Search for the cell housing the specified text and yield its (X, Y) center coordinate. 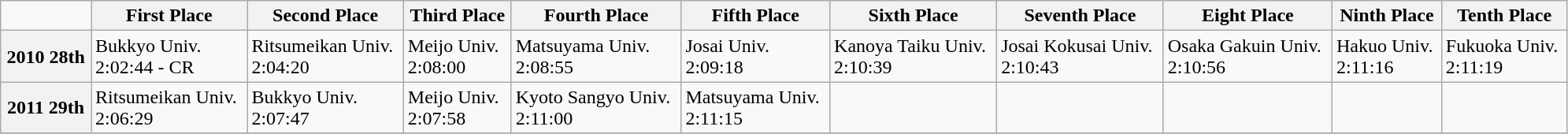
Second Place (325, 16)
Bukkyo Univ.2:07:47 (325, 107)
Matsuyama Univ.2:08:55 (596, 57)
Eight Place (1247, 16)
Josai Kokusai Univ.2:10:43 (1081, 57)
Josai Univ.2:09:18 (756, 57)
Ninth Place (1388, 16)
Meijo Univ.2:07:58 (457, 107)
Bukkyo Univ.2:02:44 - CR (169, 57)
Fourth Place (596, 16)
Fifth Place (756, 16)
Ritsumeikan Univ.2:06:29 (169, 107)
Kanoya Taiku Univ.2:10:39 (914, 57)
Ritsumeikan Univ.2:04:20 (325, 57)
Fukuoka Univ.2:11:19 (1504, 57)
Sixth Place (914, 16)
Third Place (457, 16)
Matsuyama Univ.2:11:15 (756, 107)
Tenth Place (1504, 16)
Meijo Univ.2:08:00 (457, 57)
Kyoto Sangyo Univ.2:11:00 (596, 107)
Seventh Place (1081, 16)
2011 29th (46, 107)
Osaka Gakuin Univ.2:10:56 (1247, 57)
Hakuo Univ.2:11:16 (1388, 57)
First Place (169, 16)
2010 28th (46, 57)
